Output the [x, y] coordinate of the center of the cell containing the given text.  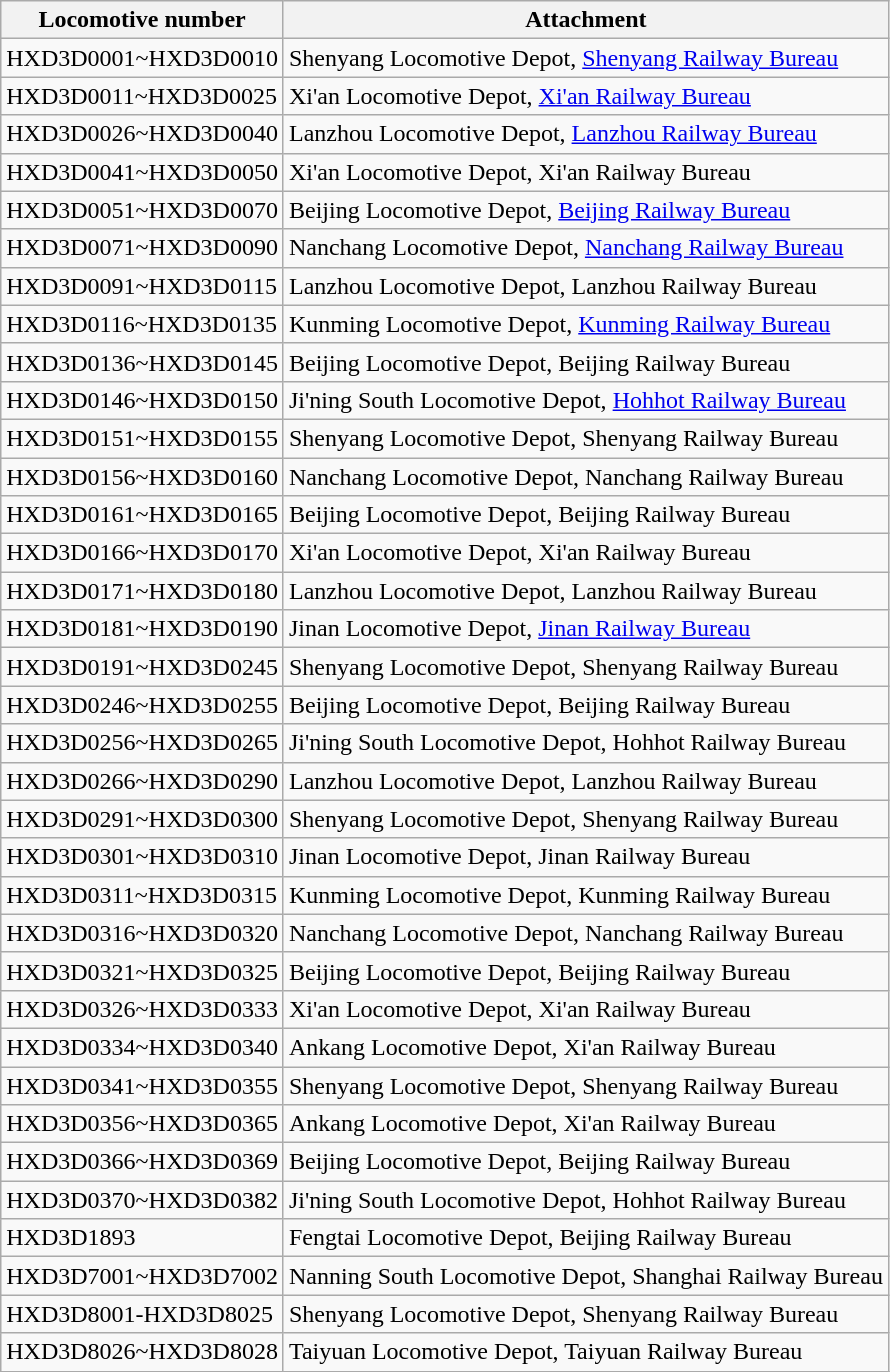
HXD3D0321~HXD3D0325 [142, 971]
HXD3D0326~HXD3D0333 [142, 1009]
HXD3D0341~HXD3D0355 [142, 1085]
HXD3D0136~HXD3D0145 [142, 362]
HXD3D0151~HXD3D0155 [142, 438]
HXD3D0370~HXD3D0382 [142, 1200]
HXD3D0266~HXD3D0290 [142, 781]
HXD3D0051~HXD3D0070 [142, 210]
HXD3D0191~HXD3D0245 [142, 667]
HXD3D0001~HXD3D0010 [142, 58]
Fengtai Locomotive Depot, Beijing Railway Bureau [586, 1238]
Locomotive number [142, 20]
HXD3D0091~HXD3D0115 [142, 286]
HXD3D0301~HXD3D0310 [142, 857]
HXD3D0246~HXD3D0255 [142, 705]
HXD3D0071~HXD3D0090 [142, 248]
HXD3D0256~HXD3D0265 [142, 743]
HXD3D8001-HXD3D8025 [142, 1314]
HXD3D7001~HXD3D7002 [142, 1276]
HXD3D0161~HXD3D0165 [142, 515]
Taiyuan Locomotive Depot, Taiyuan Railway Bureau [586, 1352]
HXD3D0366~HXD3D0369 [142, 1162]
HXD3D1893 [142, 1238]
HXD3D0041~HXD3D0050 [142, 172]
HXD3D0146~HXD3D0150 [142, 400]
Attachment [586, 20]
HXD3D0171~HXD3D0180 [142, 591]
HXD3D8026~HXD3D8028 [142, 1352]
HXD3D0156~HXD3D0160 [142, 477]
HXD3D0316~HXD3D0320 [142, 933]
HXD3D0011~HXD3D0025 [142, 96]
Nanning South Locomotive Depot, Shanghai Railway Bureau [586, 1276]
HXD3D0291~HXD3D0300 [142, 819]
HXD3D0116~HXD3D0135 [142, 324]
HXD3D0334~HXD3D0340 [142, 1047]
HXD3D0356~HXD3D0365 [142, 1124]
HXD3D0181~HXD3D0190 [142, 629]
HXD3D0166~HXD3D0170 [142, 553]
HXD3D0026~HXD3D0040 [142, 134]
HXD3D0311~HXD3D0315 [142, 895]
